For the text-containing cell, return its midpoint in [X, Y] coordinate format. 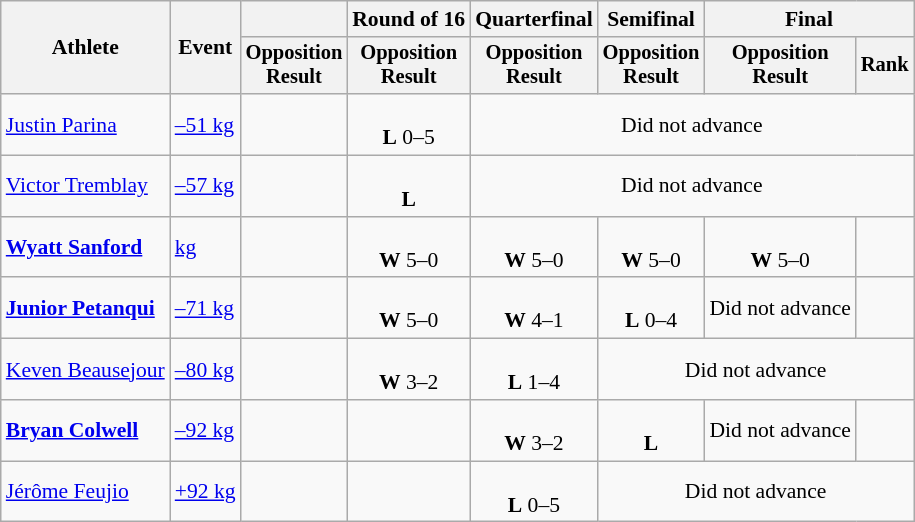
Final [808, 19]
Keven Beausejour [86, 370]
Wyatt Sanford [86, 248]
Athlete [86, 48]
Jérôme Feujio [86, 492]
kg [206, 248]
–71 kg [206, 308]
Rank [885, 66]
Event [206, 48]
Semifinal [652, 19]
–92 kg [206, 430]
Victor Tremblay [86, 186]
Junior Petanqui [86, 308]
–51 kg [206, 124]
L 1–4 [534, 370]
L 0–4 [652, 308]
Quarterfinal [534, 19]
–80 kg [206, 370]
Bryan Colwell [86, 430]
Round of 16 [408, 19]
+92 kg [206, 492]
–57 kg [206, 186]
W 4–1 [534, 308]
Justin Parina [86, 124]
